Detect which cell encompasses the target text, then output its (x, y) center coordinate. 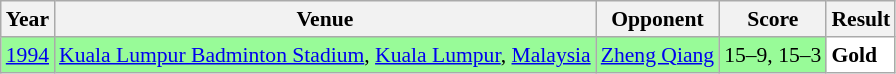
Kuala Lumpur Badminton Stadium, Kuala Lumpur, Malaysia (325, 55)
1994 (28, 55)
Gold (860, 55)
Opponent (658, 19)
Zheng Qiang (658, 55)
Result (860, 19)
Venue (325, 19)
Year (28, 19)
15–9, 15–3 (772, 55)
Score (772, 19)
